Search for the cell housing the specified text and yield its [X, Y] center coordinate. 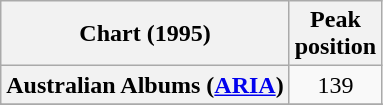
Australian Albums (ARIA) [145, 85]
139 [335, 85]
Peakposition [335, 34]
Chart (1995) [145, 34]
